Return [X, Y] of the center of cell containing provided text 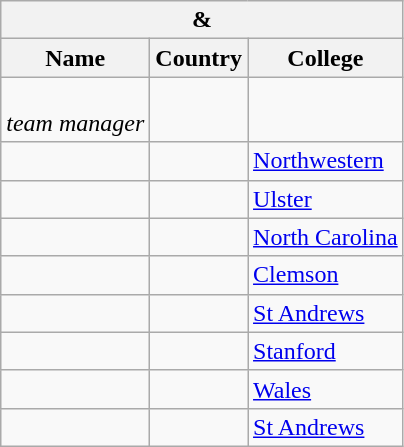
Name [76, 58]
Wales [326, 389]
Stanford [326, 351]
Clemson [326, 275]
North Carolina [326, 237]
& [202, 20]
Northwestern [326, 161]
Ulster [326, 199]
College [326, 58]
Country [199, 58]
team manager [76, 110]
